From the cell containing the given text, extract its center point as (x, y) coordinate. 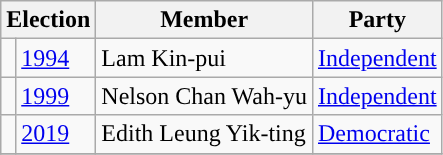
Edith Leung Yik-ting (204, 134)
Party (377, 20)
2019 (56, 134)
Lam Kin-pui (204, 58)
1999 (56, 96)
Nelson Chan Wah-yu (204, 96)
Democratic (377, 134)
1994 (56, 58)
Election (48, 20)
Member (204, 20)
